Determine the (x, y) coordinate at the center of the cell enclosing the given text.  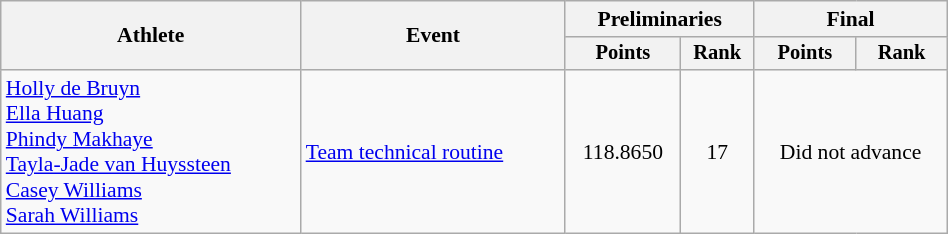
Did not advance (850, 152)
Team technical routine (434, 152)
Event (434, 36)
Holly de BruynElla HuangPhindy MakhayeTayla-Jade van HuyssteenCasey WilliamsSarah Williams (151, 152)
Final (850, 19)
Athlete (151, 36)
Preliminaries (660, 19)
118.8650 (622, 152)
17 (716, 152)
